Output the (x, y) coordinate of the center of the cell containing the given text.  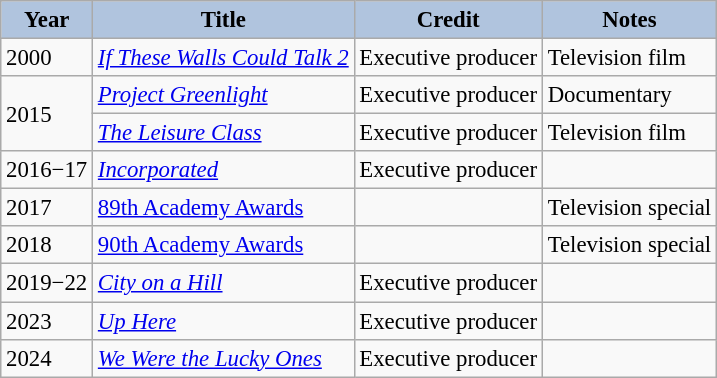
89th Academy Awards (224, 208)
2018 (47, 245)
Up Here (224, 321)
2016−17 (47, 170)
90th Academy Awards (224, 245)
Incorporated (224, 170)
2019−22 (47, 283)
Notes (629, 20)
2024 (47, 358)
The Leisure Class (224, 133)
We Were the Lucky Ones (224, 358)
Credit (448, 20)
Project Greenlight (224, 95)
If These Walls Could Talk 2 (224, 58)
Year (47, 20)
City on a Hill (224, 283)
2023 (47, 321)
2017 (47, 208)
2000 (47, 58)
Title (224, 20)
2015 (47, 114)
Documentary (629, 95)
